Pinpoint the cell where the given text exists, returning its (X, Y) midpoint coordinate. 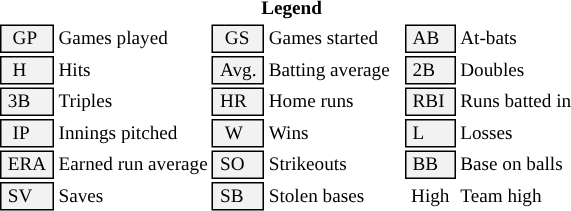
Batting average (334, 70)
2B (430, 70)
RBI (430, 102)
Innings pitched (133, 133)
ERA (27, 164)
AB (430, 38)
Triples (133, 102)
SV (27, 196)
L (430, 133)
W (238, 133)
Strikeouts (334, 164)
Hits (133, 70)
High (430, 196)
IP (27, 133)
SO (238, 164)
Saves (133, 196)
GP (27, 38)
Games played (133, 38)
H (27, 70)
HR (238, 102)
Stolen bases (334, 196)
Home runs (334, 102)
Avg. (238, 70)
Wins (334, 133)
GS (238, 38)
SB (238, 196)
Games started (334, 38)
BB (430, 164)
3B (27, 102)
Earned run average (133, 164)
